Determine the [x, y] coordinate at the center of the cell enclosing the given text.  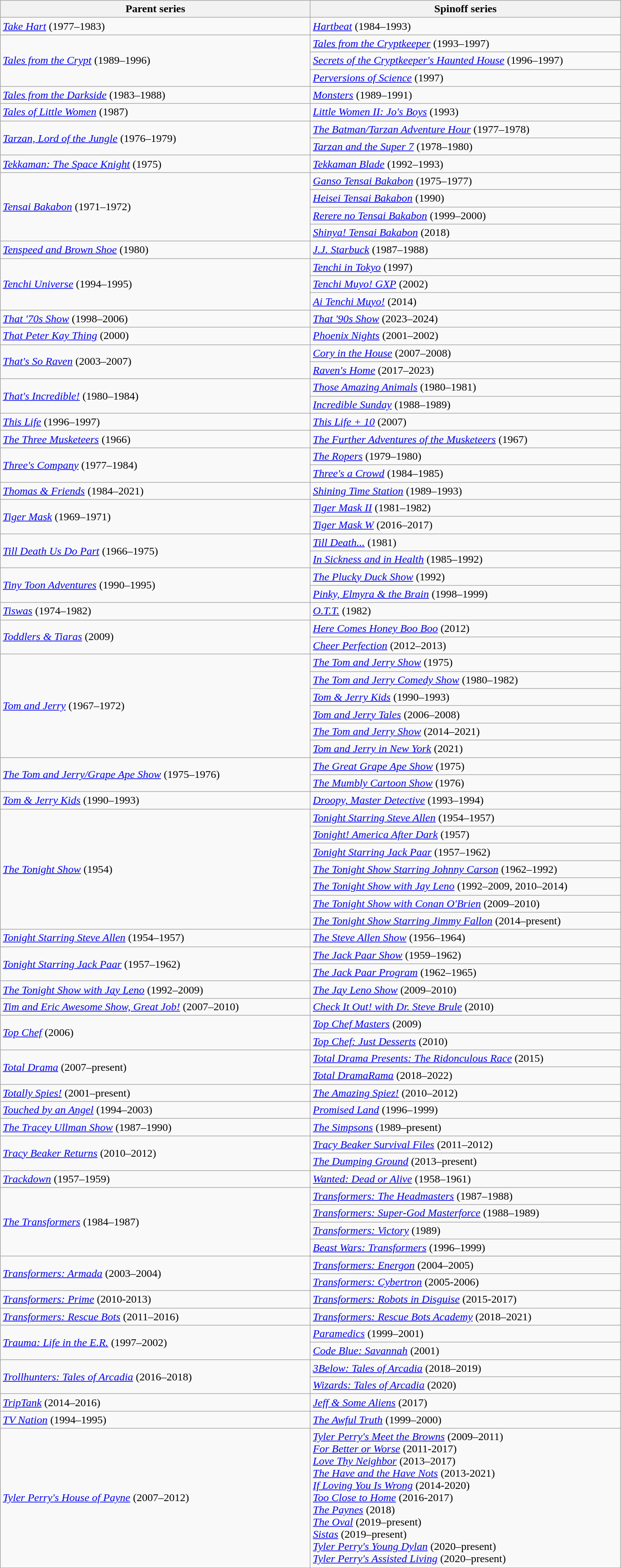
Pinky, Elmyra & the Brain (1998–1999) [466, 594]
The Tonight Show Starring Johnny Carson (1962–1992) [466, 869]
Tenchi Universe (1994–1995) [155, 284]
Tyler Perry's House of Payne (2007–2012) [155, 1498]
Promised Land (1996–1999) [466, 1110]
Parent series [155, 9]
Ganso Tensai Bakabon (1975–1977) [466, 181]
The Tom and Jerry Show (2014–2021) [466, 731]
Transformers: Rescue Bots (2011–2016) [155, 1317]
The Tracey Ullman Show (1987–1990) [155, 1127]
Those Amazing Animals (1980–1981) [466, 387]
Wizards: Tales of Arcadia (2020) [466, 1385]
Tales from the Darkside (1983–1988) [155, 95]
Phoenix Nights (2001–2002) [466, 336]
Tonight! America After Dark (1957) [466, 835]
Tenspeed and Brown Shoe (1980) [155, 250]
The Simpsons (1989–present) [466, 1127]
Tiswas (1974–1982) [155, 611]
Tensai Bakabon (1971–1972) [155, 207]
Total DramaRama (2018–2022) [466, 1076]
Till Death Us Do Part (1966–1975) [155, 551]
Beast Wars: Transformers (1996–1999) [466, 1248]
Cheer Perfection (2012–2013) [466, 645]
The Further Adventures of the Musketeers (1967) [466, 439]
Tenchi in Tokyo (1997) [466, 267]
Thomas & Friends (1984–2021) [155, 490]
That '90s Show (2023–2024) [466, 319]
The Steve Allen Show (1956–1964) [466, 938]
Droopy, Master Detective (1993–1994) [466, 800]
Monsters (1989–1991) [466, 95]
Touched by an Angel (1994–2003) [155, 1110]
Heisei Tensai Bakabon (1990) [466, 198]
The Amazing Spiez! (2010–2012) [466, 1093]
Tenchi Muyo! GXP (2002) [466, 284]
That's Incredible! (1980–1984) [155, 396]
The Tonight Show Starring Jimmy Fallon (2014–present) [466, 921]
O.T.T. (1982) [466, 611]
The Tonight Show with Conan O'Brien (2009–2010) [466, 904]
Tales from the Crypt (1989–1996) [155, 61]
The Ropers (1979–1980) [466, 456]
Tekkaman: The Space Knight (1975) [155, 164]
Tom and Jerry (1967–1972) [155, 706]
Tiger Mask (1969–1971) [155, 517]
Jeff & Some Aliens (2017) [466, 1403]
Little Women II: Jo's Boys (1993) [466, 112]
The Three Musketeers (1966) [155, 439]
In Sickness and in Health (1985–1992) [466, 560]
Tekkaman Blade (1992–1993) [466, 164]
The Tom and Jerry/Grape Ape Show (1975–1976) [155, 775]
Three's Company (1977–1984) [155, 465]
Tiger Mask W (2016–2017) [466, 525]
The Mumbly Cartoon Show (1976) [466, 783]
Paramedics (1999–2001) [466, 1334]
The Plucky Duck Show (1992) [466, 577]
Shining Time Station (1989–1993) [466, 490]
Wanted: Dead or Alive (1958–1961) [466, 1179]
Cory in the House (2007–2008) [466, 353]
The Dumping Ground (2013–present) [466, 1162]
Shinya! Tensai Bakabon (2018) [466, 233]
The Tonight Show with Jay Leno (1992–2009) [155, 989]
Tom and Jerry Tales (2006–2008) [466, 714]
Trackdown (1957–1959) [155, 1179]
The Tom and Jerry Comedy Show (1980–1982) [466, 680]
Here Comes Honey Boo Boo (2012) [466, 628]
Total Drama (2007–present) [155, 1067]
Tarzan and the Super 7 (1978–1980) [466, 146]
Toddlers & Tiaras (2009) [155, 637]
Top Chef: Just Desserts (2010) [466, 1041]
That '70s Show (1998–2006) [155, 319]
The Jack Paar Show (1959–1962) [466, 955]
The Tom and Jerry Show (1975) [466, 663]
Top Chef Masters (2009) [466, 1024]
The Batman/Tarzan Adventure Hour (1977–1978) [466, 129]
The Great Grape Ape Show (1975) [466, 766]
Perversions of Science (1997) [466, 78]
Code Blue: Savannah (2001) [466, 1351]
Top Chef (2006) [155, 1032]
That's So Raven (2003–2007) [155, 362]
Tiny Toon Adventures (1990–1995) [155, 585]
Transformers: Rescue Bots Academy (2018–2021) [466, 1317]
Secrets of the Cryptkeeper's Haunted House (1996–1997) [466, 61]
Transformers: Victory (1989) [466, 1230]
Hartbeat (1984–1993) [466, 26]
TripTank (2014–2016) [155, 1403]
Tracy Beaker Returns (2010–2012) [155, 1153]
The Awful Truth (1999–2000) [466, 1420]
Take Hart (1977–1983) [155, 26]
Tiger Mask II (1981–1982) [466, 508]
The Tonight Show (1954) [155, 869]
Tarzan, Lord of the Jungle (1976–1979) [155, 138]
TV Nation (1994–1995) [155, 1420]
Check It Out! with Dr. Steve Brule (2010) [466, 1007]
The Tonight Show with Jay Leno (1992–2009, 2010–2014) [466, 886]
Transformers: Energon (2004–2005) [466, 1265]
That Peter Kay Thing (2000) [155, 336]
Totally Spies! (2001–present) [155, 1093]
The Jack Paar Program (1962–1965) [466, 972]
Transformers: Super-God Masterforce (1988–1989) [466, 1213]
Tracy Beaker Survival Files (2011–2012) [466, 1144]
Tom and Jerry in New York (2021) [466, 749]
Tales of Little Women (1987) [155, 112]
This Life + 10 (2007) [466, 422]
Raven's Home (2017–2023) [466, 370]
Till Death... (1981) [466, 542]
Transformers: Robots in Disguise (2015-2017) [466, 1299]
Incredible Sunday (1988–1989) [466, 405]
Tim and Eric Awesome Show, Great Job! (2007–2010) [155, 1007]
Trauma: Life in the E.R. (1997–2002) [155, 1342]
Three's a Crowd (1984–1985) [466, 473]
Transformers: Prime (2010-2013) [155, 1299]
3Below: Tales of Arcadia (2018–2019) [466, 1368]
The Jay Leno Show (2009–2010) [466, 989]
Transformers: Armada (2003–2004) [155, 1273]
Spinoff series [466, 9]
Tales from the Cryptkeeper (1993–1997) [466, 43]
Trollhunters: Tales of Arcadia (2016–2018) [155, 1377]
J.J. Starbuck (1987–1988) [466, 250]
Rerere no Tensai Bakabon (1999–2000) [466, 216]
Ai Tenchi Muyo! (2014) [466, 301]
This Life (1996–1997) [155, 422]
Transformers: The Headmasters (1987–1988) [466, 1196]
The Transformers (1984–1987) [155, 1222]
Transformers: Cybertron (2005-2006) [466, 1282]
Total Drama Presents: The Ridonculous Race (2015) [466, 1059]
